Output the (X, Y) coordinate of the center of the cell containing the given text.  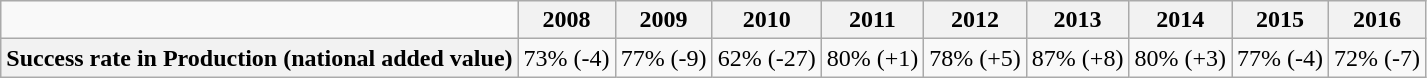
2008 (566, 20)
Success rate in Production (national added value) (260, 58)
2011 (872, 20)
2016 (1378, 20)
2013 (1078, 20)
2009 (664, 20)
78% (+5) (976, 58)
77% (-9) (664, 58)
87% (+8) (1078, 58)
72% (-7) (1378, 58)
62% (-27) (766, 58)
77% (-4) (1280, 58)
80% (+3) (1180, 58)
2015 (1280, 20)
2010 (766, 20)
73% (-4) (566, 58)
2014 (1180, 20)
2012 (976, 20)
80% (+1) (872, 58)
